Extract the [X, Y] coordinate from the center of the cell holding the provided text.  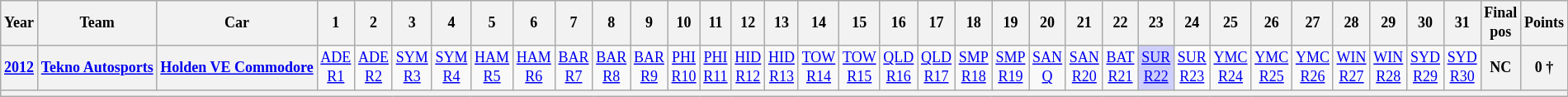
SYMR3 [412, 67]
21 [1084, 23]
17 [937, 23]
QLDR16 [899, 67]
NC [1500, 67]
8 [612, 23]
Final pos [1500, 23]
Tekno Autosports [97, 67]
12 [748, 23]
SANQ [1048, 67]
0 † [1545, 67]
25 [1230, 23]
PHIR10 [683, 67]
WINR28 [1388, 67]
Year [20, 23]
31 [1462, 23]
ADER1 [336, 67]
15 [860, 23]
3 [412, 23]
26 [1272, 23]
PHIR11 [716, 67]
YMCR24 [1230, 67]
QLDR17 [937, 67]
HAMR6 [533, 67]
2 [374, 23]
Car [237, 23]
WINR27 [1352, 67]
22 [1121, 23]
SANR20 [1084, 67]
30 [1426, 23]
BARR9 [649, 67]
20 [1048, 23]
Team [97, 23]
13 [782, 23]
27 [1313, 23]
10 [683, 23]
29 [1388, 23]
HIDR13 [782, 67]
TOWR14 [819, 67]
BATR21 [1121, 67]
Holden VE Commodore [237, 67]
SYMR4 [451, 67]
6 [533, 23]
11 [716, 23]
14 [819, 23]
YMCR25 [1272, 67]
BARR8 [612, 67]
Points [1545, 23]
HAMR5 [492, 67]
23 [1156, 23]
YMCR26 [1313, 67]
SURR23 [1193, 67]
18 [974, 23]
SYDR29 [1426, 67]
HIDR12 [748, 67]
7 [574, 23]
SMPR18 [974, 67]
SMPR19 [1010, 67]
1 [336, 23]
5 [492, 23]
2012 [20, 67]
19 [1010, 23]
TOWR15 [860, 67]
24 [1193, 23]
SYDR30 [1462, 67]
ADER2 [374, 67]
4 [451, 23]
16 [899, 23]
28 [1352, 23]
9 [649, 23]
BARR7 [574, 67]
SURR22 [1156, 67]
